Find where the given text appears and provide that cell's center as [x, y] coordinate. 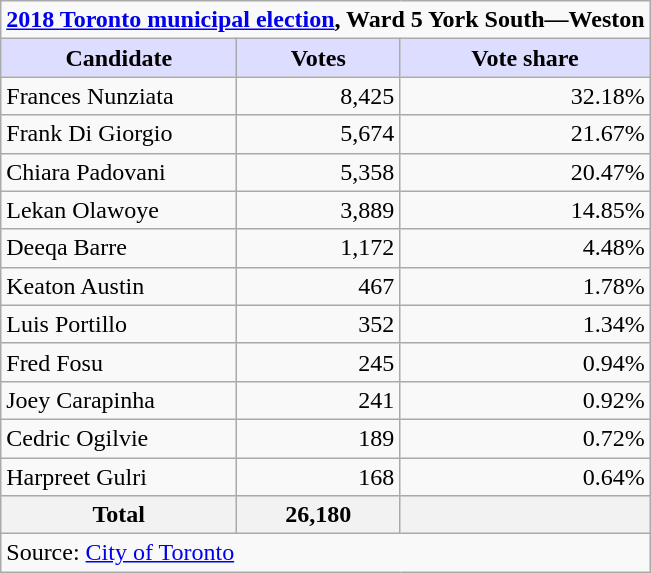
5,358 [318, 172]
2018 Toronto municipal election, Ward 5 York South—Weston [326, 20]
4.48% [525, 248]
1.78% [525, 286]
Fred Fosu [119, 362]
32.18% [525, 96]
Frank Di Giorgio [119, 134]
0.64% [525, 477]
Deeqa Barre [119, 248]
0.94% [525, 362]
1.34% [525, 324]
Cedric Ogilvie [119, 438]
0.72% [525, 438]
Vote share [525, 58]
Total [119, 515]
Harpreet Gulri [119, 477]
168 [318, 477]
Lekan Olawoye [119, 210]
20.47% [525, 172]
5,674 [318, 134]
Keaton Austin [119, 286]
26,180 [318, 515]
Chiara Padovani [119, 172]
Votes [318, 58]
245 [318, 362]
Joey Carapinha [119, 400]
Candidate [119, 58]
241 [318, 400]
8,425 [318, 96]
467 [318, 286]
3,889 [318, 210]
14.85% [525, 210]
Frances Nunziata [119, 96]
0.92% [525, 400]
Luis Portillo [119, 324]
1,172 [318, 248]
Source: City of Toronto [326, 553]
352 [318, 324]
189 [318, 438]
21.67% [525, 134]
